Determine the (X, Y) coordinate at the center of the cell enclosing the given text.  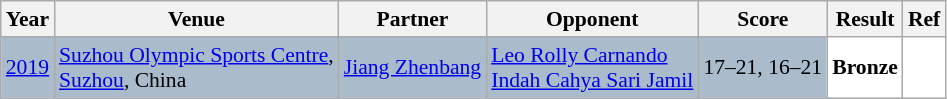
Result (865, 19)
2019 (28, 68)
Bronze (865, 68)
Venue (196, 19)
Leo Rolly Carnando Indah Cahya Sari Jamil (592, 68)
Score (762, 19)
Opponent (592, 19)
Suzhou Olympic Sports Centre,Suzhou, China (196, 68)
Jiang Zhenbang (412, 68)
17–21, 16–21 (762, 68)
Partner (412, 19)
Ref (924, 19)
Year (28, 19)
